Extract the (x, y) coordinate from the center of the cell holding the provided text.  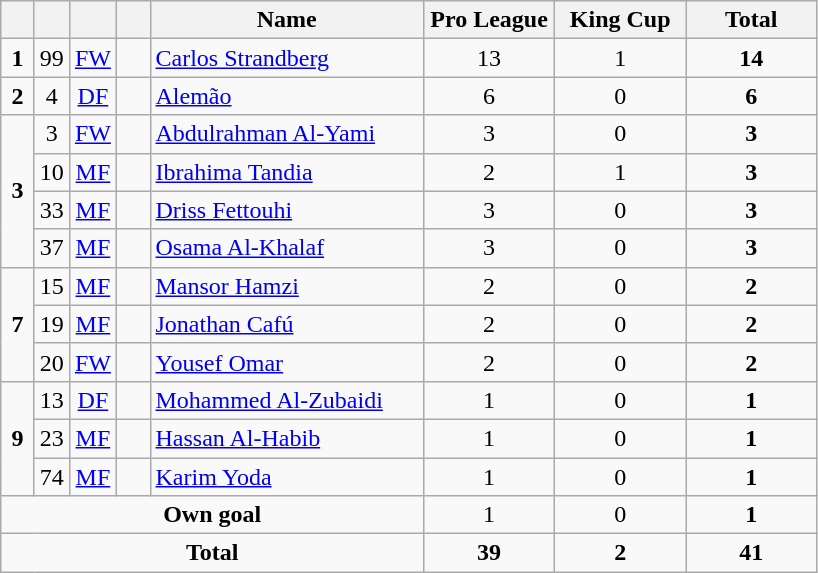
41 (752, 553)
7 (18, 324)
33 (52, 210)
37 (52, 248)
14 (752, 58)
Ibrahima Tandia (287, 172)
Own goal (212, 515)
Alemão (287, 96)
Yousef Omar (287, 362)
19 (52, 324)
Name (287, 20)
Abdulrahman Al-Yami (287, 134)
23 (52, 438)
Hassan Al-Habib (287, 438)
9 (18, 438)
99 (52, 58)
15 (52, 286)
74 (52, 477)
Osama Al-Khalaf (287, 248)
Pro League (490, 20)
10 (52, 172)
20 (52, 362)
Jonathan Cafú (287, 324)
Mohammed Al-Zubaidi (287, 400)
Driss Fettouhi (287, 210)
Karim Yoda (287, 477)
4 (52, 96)
Mansor Hamzi (287, 286)
39 (490, 553)
Carlos Strandberg (287, 58)
King Cup (620, 20)
